Locate the cell with the specified text and output its (X, Y) center coordinate. 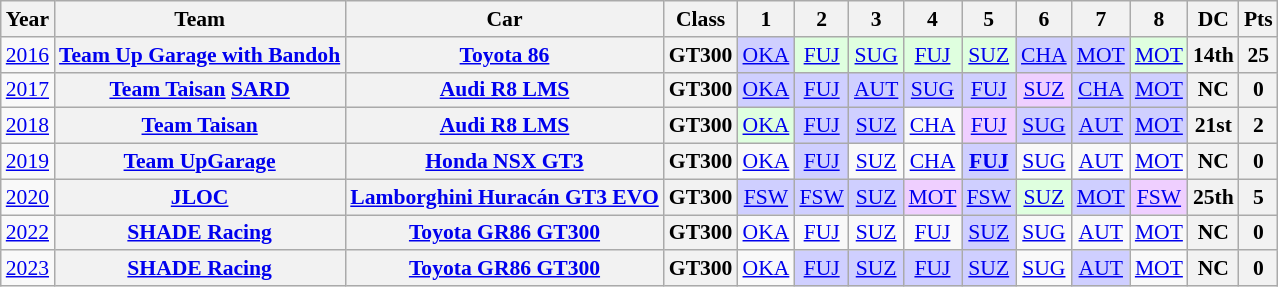
JLOC (200, 197)
2023 (28, 269)
4 (932, 19)
3 (876, 19)
Team (200, 19)
21st (1214, 126)
Team Up Garage with Bandoh (200, 55)
Team UpGarage (200, 162)
2022 (28, 233)
Car (504, 19)
8 (1159, 19)
Lamborghini Huracán GT3 EVO (504, 197)
2017 (28, 90)
Honda NSX GT3 (504, 162)
2019 (28, 162)
Pts (1258, 19)
25th (1214, 197)
6 (1044, 19)
7 (1101, 19)
Toyota 86 (504, 55)
Team Taisan (200, 126)
1 (766, 19)
14th (1214, 55)
Team Taisan SARD (200, 90)
2016 (28, 55)
25 (1258, 55)
DC (1214, 19)
Year (28, 19)
2020 (28, 197)
Class (701, 19)
2018 (28, 126)
